Capture the cell that displays the provided text and extract its (x, y) central coordinate. 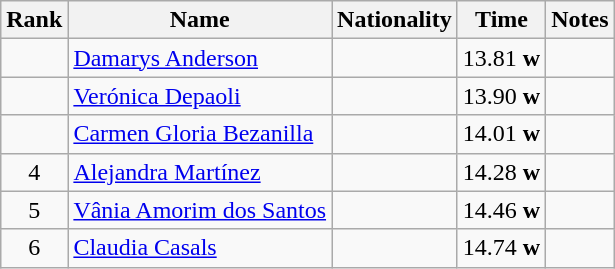
6 (34, 248)
14.46 w (501, 210)
14.74 w (501, 248)
Carmen Gloria Bezanilla (200, 134)
Name (200, 20)
Time (501, 20)
13.81 w (501, 58)
Alejandra Martínez (200, 172)
14.01 w (501, 134)
14.28 w (501, 172)
Damarys Anderson (200, 58)
5 (34, 210)
Verónica Depaoli (200, 96)
Claudia Casals (200, 248)
Vânia Amorim dos Santos (200, 210)
4 (34, 172)
Nationality (395, 20)
13.90 w (501, 96)
Rank (34, 20)
Notes (580, 20)
